Scan for the cell matching the given text and deliver its (x, y) coordinate at center. 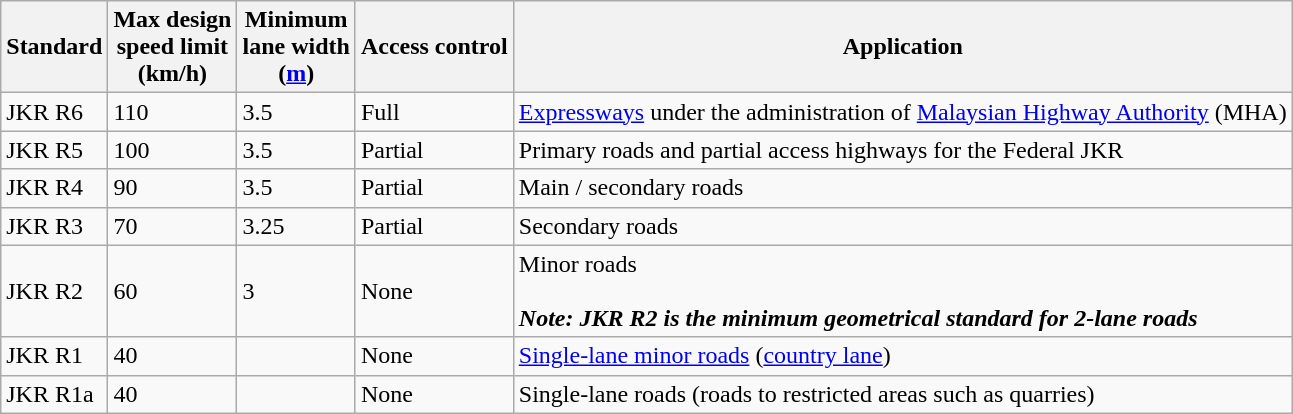
JKR R1a (54, 394)
Max designspeed limit(km/h) (172, 47)
Single-lane roads (roads to restricted areas such as quarries) (902, 394)
Primary roads and partial access highways for the Federal JKR (902, 150)
Expressways under the administration of Malaysian Highway Authority (MHA) (902, 112)
JKR R1 (54, 356)
Full (434, 112)
JKR R5 (54, 150)
Single-lane minor roads (country lane) (902, 356)
100 (172, 150)
JKR R2 (54, 291)
3 (296, 291)
Main / secondary roads (902, 188)
60 (172, 291)
90 (172, 188)
Minimum lane width(m) (296, 47)
Secondary roads (902, 226)
70 (172, 226)
Application (902, 47)
JKR R4 (54, 188)
3.25 (296, 226)
110 (172, 112)
JKR R3 (54, 226)
Standard (54, 47)
Access control (434, 47)
JKR R6 (54, 112)
Minor roadsNote: JKR R2 is the minimum geometrical standard for 2-lane roads (902, 291)
